Determine the [x, y] coordinate at the center of the cell enclosing the given text.  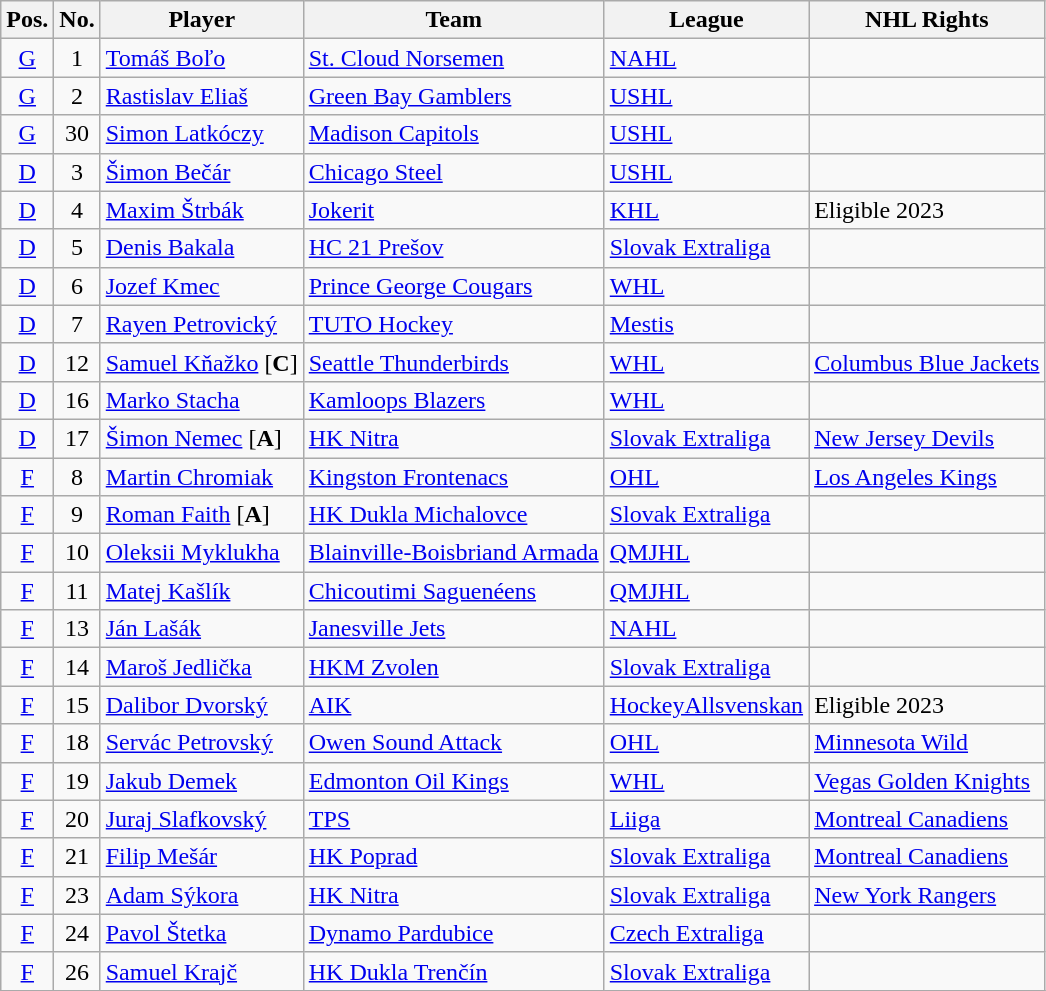
6 [77, 286]
Tomáš Boľo [202, 58]
Maroš Jedlička [202, 667]
Jakub Demek [202, 781]
Columbus Blue Jackets [927, 362]
Pos. [28, 20]
13 [77, 629]
Samuel Krajč [202, 971]
Team [454, 20]
Jozef Kmec [202, 286]
5 [77, 248]
3 [77, 172]
15 [77, 705]
New York Rangers [927, 895]
Rastislav Eliaš [202, 96]
7 [77, 324]
16 [77, 400]
Ján Lašák [202, 629]
18 [77, 743]
Maxim Štrbák [202, 210]
Samuel Kňažko [C] [202, 362]
Dynamo Pardubice [454, 933]
Chicago Steel [454, 172]
11 [77, 591]
Simon Latkóczy [202, 134]
Servác Petrovský [202, 743]
Filip Mešár [202, 857]
TUTO Hockey [454, 324]
HockeyAllsvenskan [706, 705]
Rayen Petrovický [202, 324]
Owen Sound Attack [454, 743]
Roman Faith [A] [202, 515]
HC 21 Prešov [454, 248]
Green Bay Gamblers [454, 96]
Czech Extraliga [706, 933]
Matej Kašlík [202, 591]
Edmonton Oil Kings [454, 781]
Madison Capitols [454, 134]
Los Angeles Kings [927, 477]
Prince George Cougars [454, 286]
KHL [706, 210]
14 [77, 667]
26 [77, 971]
Kamloops Blazers [454, 400]
12 [77, 362]
30 [77, 134]
Blainville-Boisbriand Armada [454, 553]
Player [202, 20]
St. Cloud Norsemen [454, 58]
2 [77, 96]
Kingston Frontenacs [454, 477]
4 [77, 210]
TPS [454, 819]
Oleksii Myklukha [202, 553]
HKM Zvolen [454, 667]
Šimon Nemec [A] [202, 438]
AIK [454, 705]
HK Poprad [454, 857]
21 [77, 857]
19 [77, 781]
17 [77, 438]
10 [77, 553]
HK Dukla Trenčín [454, 971]
Šimon Bečár [202, 172]
Adam Sýkora [202, 895]
8 [77, 477]
NHL Rights [927, 20]
New Jersey Devils [927, 438]
No. [77, 20]
Marko Stacha [202, 400]
Liiga [706, 819]
Dalibor Dvorský [202, 705]
24 [77, 933]
Denis Bakala [202, 248]
Janesville Jets [454, 629]
Martin Chromiak [202, 477]
9 [77, 515]
Juraj Slafkovský [202, 819]
HK Dukla Michalovce [454, 515]
Jokerit [454, 210]
20 [77, 819]
23 [77, 895]
Seattle Thunderbirds [454, 362]
Vegas Golden Knights [927, 781]
Chicoutimi Saguenéens [454, 591]
Mestis [706, 324]
1 [77, 58]
League [706, 20]
Pavol Štetka [202, 933]
Minnesota Wild [927, 743]
